Find where the given text appears and provide that cell's center as (X, Y) coordinate. 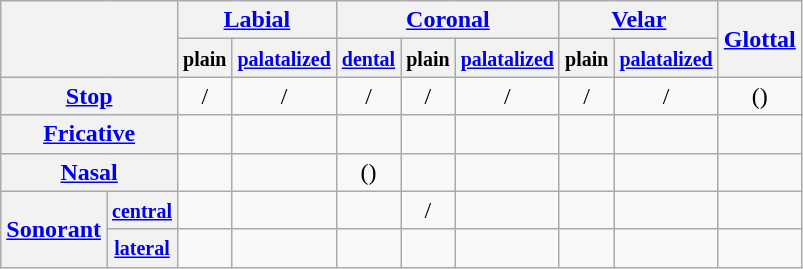
Stop (90, 96)
Glottal (760, 39)
central (142, 210)
Sonorant (54, 229)
Coronal (448, 20)
Nasal (90, 172)
dental (368, 58)
lateral (142, 248)
Velar (638, 20)
Fricative (90, 134)
Labial (258, 20)
